Determine the [X, Y] coordinate at the center of the cell enclosing the given text.  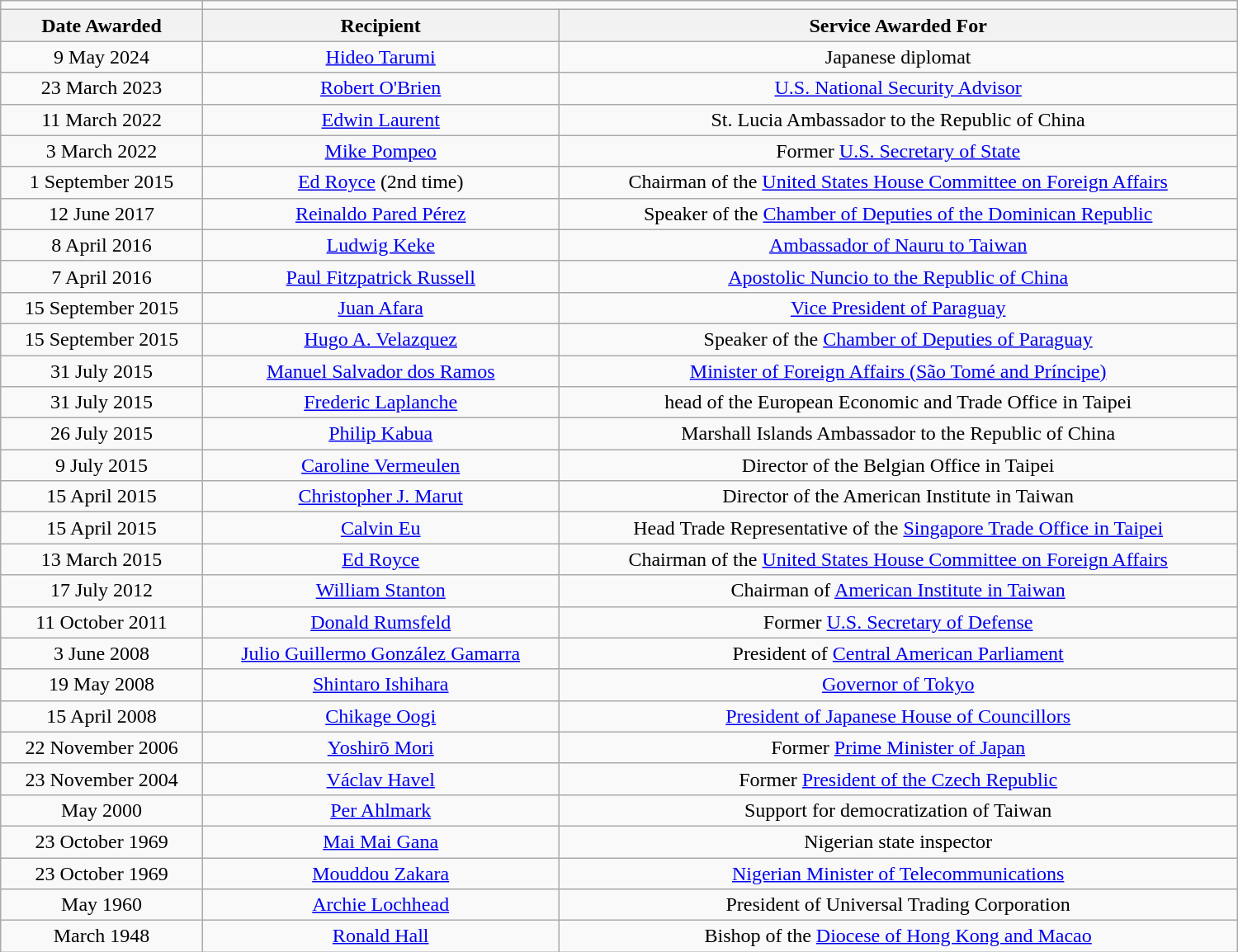
Robert O'Brien [380, 88]
head of the European Economic and Trade Office in Taipei [898, 403]
26 July 2015 [102, 434]
Reinaldo Pared Pérez [380, 214]
Head Trade Representative of the Singapore Trade Office in Taipei [898, 528]
Marshall Islands Ambassador to the Republic of China [898, 434]
9 May 2024 [102, 57]
May 1960 [102, 905]
Mai Mai Gana [380, 841]
William Stanton [380, 591]
11 October 2011 [102, 622]
Governor of Tokyo [898, 685]
Ambassador of Nauru to Taiwan [898, 245]
St. Lucia Ambassador to the Republic of China [898, 120]
Vice President of Paraguay [898, 308]
Recipient [380, 26]
Apostolic Nuncio to the Republic of China [898, 276]
Director of the American Institute in Taiwan [898, 497]
23 March 2023 [102, 88]
President of Central American Parliament [898, 653]
Archie Lochhead [380, 905]
Frederic Laplanche [380, 403]
1 September 2015 [102, 182]
Philip Kabua [380, 434]
President of Japanese House of Councillors [898, 716]
Former U.S. Secretary of Defense [898, 622]
Bishop of the Diocese of Hong Kong and Macao [898, 936]
Yoshirō Mori [380, 747]
3 March 2022 [102, 151]
12 June 2017 [102, 214]
Support for democratization of Taiwan [898, 810]
Christopher J. Marut [380, 497]
Paul Fitzpatrick Russell [380, 276]
19 May 2008 [102, 685]
Ed Royce [380, 559]
Service Awarded For [898, 26]
22 November 2006 [102, 747]
Former Prime Minister of Japan [898, 747]
President of Universal Trading Corporation [898, 905]
Date Awarded [102, 26]
Caroline Vermeulen [380, 465]
Manuel Salvador dos Ramos [380, 370]
Ronald Hall [380, 936]
Chairman of American Institute in Taiwan [898, 591]
Per Ahlmark [380, 810]
Juan Afara [380, 308]
Calvin Eu [380, 528]
Chikage Oogi [380, 716]
Julio Guillermo González Gamarra [380, 653]
9 July 2015 [102, 465]
Donald Rumsfeld [380, 622]
Japanese diplomat [898, 57]
3 June 2008 [102, 653]
8 April 2016 [102, 245]
Ed Royce (2nd time) [380, 182]
13 March 2015 [102, 559]
7 April 2016 [102, 276]
11 March 2022 [102, 120]
Minister of Foreign Affairs (São Tomé and Príncipe) [898, 370]
15 April 2008 [102, 716]
March 1948 [102, 936]
Former President of the Czech Republic [898, 779]
Hugo A. Velazquez [380, 339]
Edwin Laurent [380, 120]
Mouddou Zakara [380, 874]
23 November 2004 [102, 779]
U.S. National Security Advisor [898, 88]
Mike Pompeo [380, 151]
Hideo Tarumi [380, 57]
Former U.S. Secretary of State [898, 151]
Director of the Belgian Office in Taipei [898, 465]
Ludwig Keke [380, 245]
Shintaro Ishihara [380, 685]
17 July 2012 [102, 591]
May 2000 [102, 810]
Nigerian state inspector [898, 841]
Speaker of the Chamber of Deputies of the Dominican Republic [898, 214]
Speaker of the Chamber of Deputies of Paraguay [898, 339]
Václav Havel [380, 779]
Nigerian Minister of Telecommunications [898, 874]
